Return (X, Y) of the center of cell containing provided text 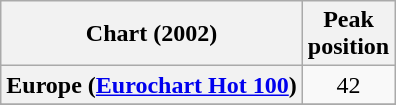
Europe (Eurochart Hot 100) (152, 85)
Peakposition (348, 34)
Chart (2002) (152, 34)
42 (348, 85)
